Return the [X, Y] coordinate for the center point of the cell that contains the specified text.  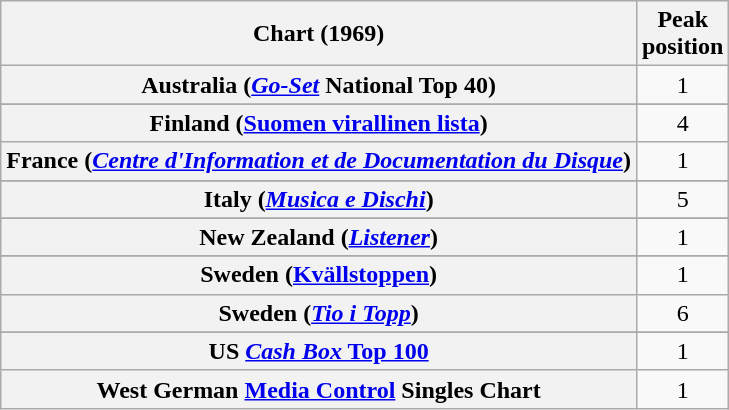
Finland (Suomen virallinen lista) [319, 123]
Chart (1969) [319, 34]
Sweden (Tio i Topp) [319, 313]
France (Centre d'Information et de Documentation du Disque) [319, 161]
US Cash Box Top 100 [319, 351]
Italy (Musica e Dischi) [319, 199]
6 [682, 313]
West German Media Control Singles Chart [319, 389]
Peakposition [682, 34]
5 [682, 199]
Australia (Go-Set National Top 40) [319, 85]
New Zealand (Listener) [319, 237]
Sweden (Kvällstoppen) [319, 275]
4 [682, 123]
